Return [x, y] of the center of cell containing provided text 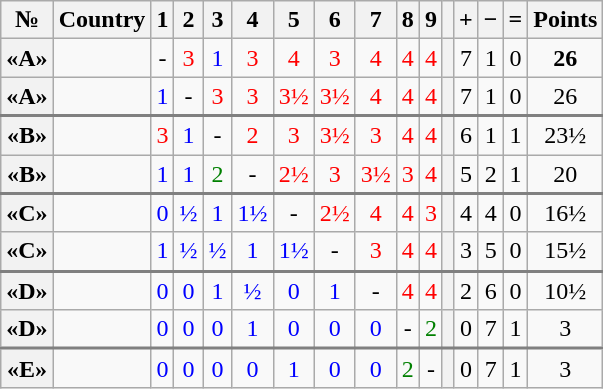
15½ [566, 252]
№ [27, 20]
Country [102, 20]
+ [466, 20]
= [516, 20]
20 [566, 174]
«E» [27, 368]
23½ [566, 136]
8 [408, 20]
10½ [566, 290]
16½ [566, 212]
− [490, 20]
Points [566, 20]
9 [430, 20]
